Capture the cell that displays the provided text and extract its [x, y] central coordinate. 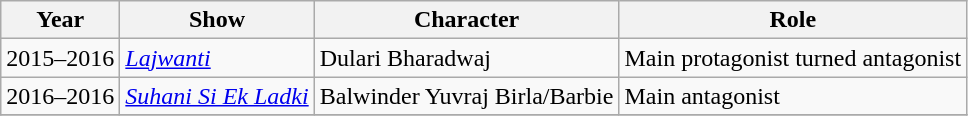
2016–2016 [60, 96]
Dulari Bharadwaj [466, 58]
Year [60, 20]
Role [793, 20]
Main antagonist [793, 96]
Suhani Si Ek Ladki [217, 96]
Show [217, 20]
Balwinder Yuvraj Birla/Barbie [466, 96]
Main protagonist turned antagonist [793, 58]
Character [466, 20]
Lajwanti [217, 58]
2015–2016 [60, 58]
